Return (x, y) of the center of cell containing provided text 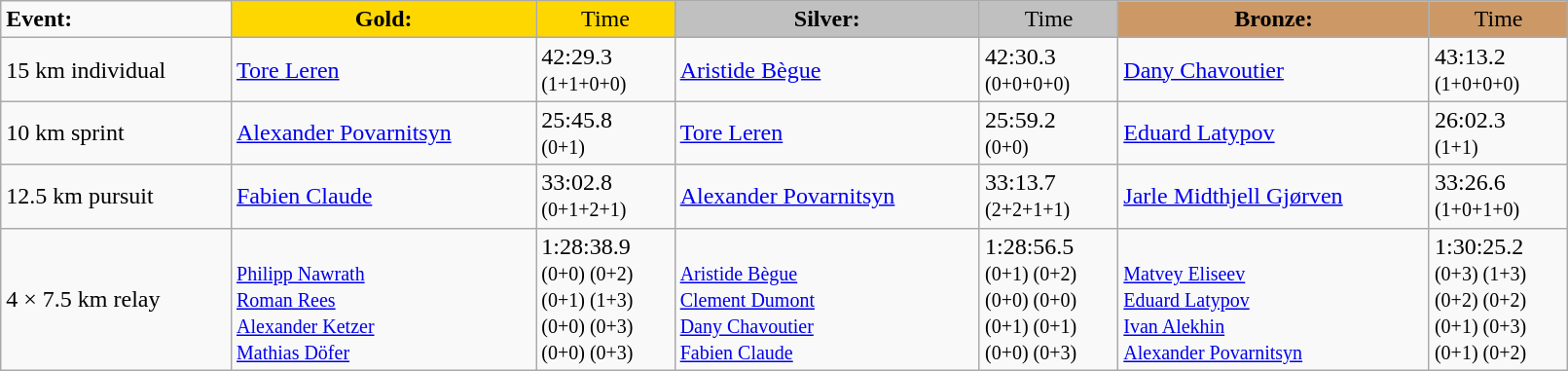
33:02.8(0+1+2+1) (605, 197)
12.5 km pursuit (117, 197)
1:30:25.2(0+3) (1+3)(0+2) (0+2)(0+1) (0+3)(0+1) (0+2) (1498, 299)
Dany Chavoutier (1274, 70)
42:29.3(1+1+0+0) (605, 70)
1:28:38.9(0+0) (0+2)(0+1) (1+3)(0+0) (0+3)(0+0) (0+3) (605, 299)
33:13.7(2+2+1+1) (1048, 197)
Matvey EliseevEduard LatypovIvan AlekhinAlexander Povarnitsyn (1274, 299)
15 km individual (117, 70)
Philipp NawrathRoman ReesAlexander KetzerMathias Döfer (383, 299)
Eduard Latypov (1274, 132)
Bronze: (1274, 19)
43:13.2(1+0+0+0) (1498, 70)
1:28:56.5(0+1) (0+2)(0+0) (0+0) (0+1) (0+1)(0+0) (0+3) (1048, 299)
10 km sprint (117, 132)
Aristide BègueClement DumontDany ChavoutierFabien Claude (827, 299)
Silver: (827, 19)
33:26.6(1+0+1+0) (1498, 197)
Aristide Bègue (827, 70)
26:02.3(1+1) (1498, 132)
25:45.8(0+1) (605, 132)
Gold: (383, 19)
25:59.2(0+0) (1048, 132)
Event: (117, 19)
42:30.3(0+0+0+0) (1048, 70)
Fabien Claude (383, 197)
4 × 7.5 km relay (117, 299)
Jarle Midthjell Gjørven (1274, 197)
